Locate the cell with the specified text and output its (X, Y) center coordinate. 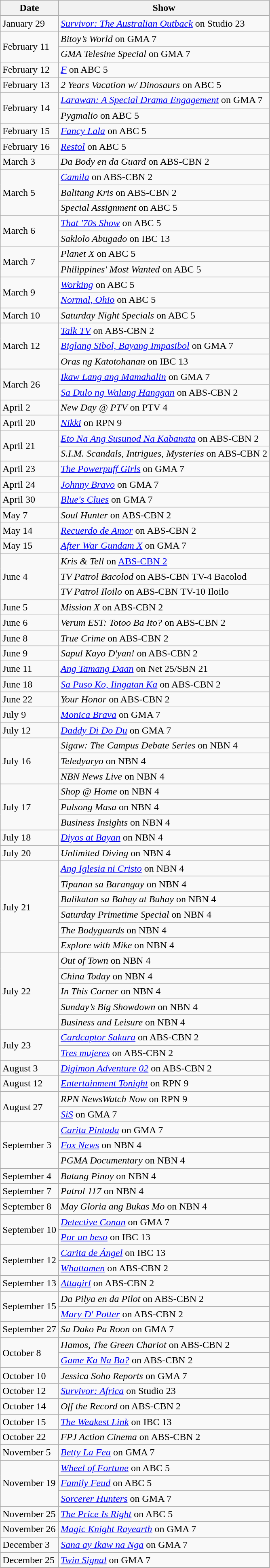
June 6 (30, 623)
2 Years Vacation w/ Dinosaurs on ABC 5 (164, 85)
After War Gundam X on GMA 7 (164, 546)
June 22 (30, 700)
Off the Record on ABS-CBN 2 (164, 1406)
SiS on GMA 7 (164, 1114)
Carita de Ángel on IBC 13 (164, 1253)
Game Ka Na Ba? on ABS-CBN 2 (164, 1360)
The Price Is Right on ABC 5 (164, 1514)
That '70s Show on ABC 5 (164, 223)
November 26 (30, 1529)
Detective Conan on GMA 7 (164, 1222)
December 3 (30, 1545)
Tres mujeres on ABS-CBN 2 (164, 1053)
Family Feud on ABC 5 (164, 1483)
Digimon Adventure 02 on ABS-CBN 2 (164, 1068)
March 7 (30, 262)
Entertainment Tonight on RPN 9 (164, 1084)
February 12 (30, 69)
Camila on ABS-CBN 2 (164, 177)
Monica Brava on GMA 7 (164, 715)
June 18 (30, 684)
FPJ Action Cinema on ABS-CBN 2 (164, 1437)
Sa Puso Ko, Iingatan Ka on ABS-CBN 2 (164, 684)
September 7 (30, 1191)
April 2 (30, 407)
September 13 (30, 1283)
Sa Dako Pa Roon on GMA 7 (164, 1329)
Patrol 117 on NBN 4 (164, 1191)
Nikki on RPN 9 (164, 423)
July 22 (30, 992)
Explore with Mike on NBN 4 (164, 945)
Twin Signal on GMA 7 (164, 1560)
Bitoy’s World on GMA 7 (164, 39)
April 23 (30, 469)
New Day @ PTV on PTV 4 (164, 407)
May Gloria ang Bukas Mo on NBN 4 (164, 1207)
June 4 (30, 576)
Saturday Night Specials on ABC 5 (164, 315)
Da Body en da Guard on ABS-CBN 2 (164, 161)
Soul Hunter on ABS-CBN 2 (164, 515)
Out of Town on NBN 4 (164, 961)
March 12 (30, 346)
September 4 (30, 1176)
True Crime on ABS-CBN 2 (164, 638)
Hamos, The Green Chariot on ABS-CBN 2 (164, 1345)
March 26 (30, 384)
Betty La Fea on GMA 7 (164, 1453)
Carita Pintada on GMA 7 (164, 1130)
Biglang Sibol, Bayang Impasibol on GMA 7 (164, 346)
May 7 (30, 515)
GMA Telesine Special on GMA 7 (164, 54)
July 17 (30, 807)
Sana ay Ikaw na Nga on GMA 7 (164, 1545)
November 25 (30, 1514)
Batang Pinoy on NBN 4 (164, 1176)
Teledyaryo on NBN 4 (164, 761)
Sapul Kayo D'yan! on ABS-CBN 2 (164, 653)
Survivor: Africa on Studio 23 (164, 1391)
The Bodyguards on NBN 4 (164, 930)
Fox News on NBN 4 (164, 1145)
Sa Dulo ng Walang Hanggan on ABS-CBN 2 (164, 392)
Mary D' Potter on ABS-CBN 2 (164, 1314)
Working on ABC 5 (164, 285)
May 14 (30, 530)
July 23 (30, 1045)
March 5 (30, 192)
October 15 (30, 1421)
Recuerdo de Amor on ABS-CBN 2 (164, 530)
Saturday Primetime Special on NBN 4 (164, 914)
TV Patrol Bacolod on ABS-CBN TV-4 Bacolod (164, 576)
September 8 (30, 1207)
PGMA Documentary on NBN 4 (164, 1160)
Show (164, 8)
F on ABC 5 (164, 69)
June 9 (30, 653)
August 3 (30, 1068)
China Today on NBN 4 (164, 976)
August 27 (30, 1107)
March 6 (30, 231)
June 5 (30, 607)
Pulsong Masa on NBN 4 (164, 807)
February 11 (30, 46)
Wheel of Fortune on ABC 5 (164, 1468)
Special Assignment on ABC 5 (164, 208)
Diyos at Bayan on NBN 4 (164, 838)
November 19 (30, 1483)
March 10 (30, 315)
Jessica Soho Reports on GMA 7 (164, 1375)
July 20 (30, 853)
Mission X on ABS-CBN 2 (164, 607)
August 12 (30, 1084)
Restol on ABC 5 (164, 146)
Your Honor on ABS-CBN 2 (164, 700)
The Weakest Link on IBC 13 (164, 1421)
Sigaw: The Campus Debate Series on NBN 4 (164, 746)
April 24 (30, 484)
April 20 (30, 423)
June 11 (30, 669)
March 3 (30, 161)
Business and Leisure on NBN 4 (164, 1022)
September 10 (30, 1230)
Fancy Lala on ABC 5 (164, 131)
Pygmalio on ABC 5 (164, 115)
Magic Knight Rayearth on GMA 7 (164, 1529)
March 9 (30, 292)
In This Corner on NBN 4 (164, 992)
Business Insights on NBN 4 (164, 822)
February 14 (30, 108)
Survivor: The Australian Outback on Studio 23 (164, 23)
The Powerpuff Girls on GMA 7 (164, 469)
NBN News Live on NBN 4 (164, 776)
May 15 (30, 546)
July 12 (30, 730)
January 29 (30, 23)
Verum EST: Totoo Ba Ito? on ABS-CBN 2 (164, 623)
July 21 (30, 907)
Normal, Ohio on ABC 5 (164, 300)
S.I.M. Scandals, Intrigues, Mysteries on ABS-CBN 2 (164, 454)
April 30 (30, 500)
February 15 (30, 131)
February 13 (30, 85)
Philippines' Most Wanted on ABC 5 (164, 269)
Kris & Tell on ABS-CBN 2 (164, 561)
November 5 (30, 1453)
Oras ng Katotohanan on IBC 13 (164, 361)
Da Pilya en da Pilot on ABS-CBN 2 (164, 1299)
TV Patrol Iloilo on ABS-CBN TV-10 Iloilo (164, 592)
Ikaw Lang ang Mamahalin on GMA 7 (164, 377)
Sorcerer Hunters on GMA 7 (164, 1499)
Date (30, 8)
September 12 (30, 1260)
April 21 (30, 446)
July 9 (30, 715)
October 14 (30, 1406)
February 16 (30, 146)
Balikatan sa Bahay at Buhay on NBN 4 (164, 899)
Blue's Clues on GMA 7 (164, 500)
Shop @ Home on NBN 4 (164, 792)
December 25 (30, 1560)
Sunday’s Big Showdown on NBN 4 (164, 1007)
Whattamen on ABS-CBN 2 (164, 1268)
October 12 (30, 1391)
September 27 (30, 1329)
Cardcaptor Sakura on ABS-CBN 2 (164, 1038)
Daddy Di Do Du on GMA 7 (164, 730)
Ang Tamang Daan on Net 25/SBN 21 (164, 669)
October 22 (30, 1437)
Unlimited Diving on NBN 4 (164, 853)
July 16 (30, 761)
Tipanan sa Barangay on NBN 4 (164, 884)
Larawan: A Special Drama Engagement on GMA 7 (164, 100)
July 18 (30, 838)
Por un beso on IBC 13 (164, 1237)
Eto Na Ang Susunod Na Kabanata on ABS-CBN 2 (164, 438)
Planet X on ABC 5 (164, 254)
Talk TV on ABS-CBN 2 (164, 331)
June 8 (30, 638)
Balitang Kris on ABS-CBN 2 (164, 193)
September 15 (30, 1306)
Ang Iglesia ni Cristo on NBN 4 (164, 868)
October 10 (30, 1375)
October 8 (30, 1352)
September 3 (30, 1145)
Attagirl on ABS-CBN 2 (164, 1283)
Saklolo Abugado on IBC 13 (164, 239)
Johnny Bravo on GMA 7 (164, 484)
RPN NewsWatch Now on RPN 9 (164, 1099)
